Identify which cell holds the provided text, then report its [x, y] central coordinate. 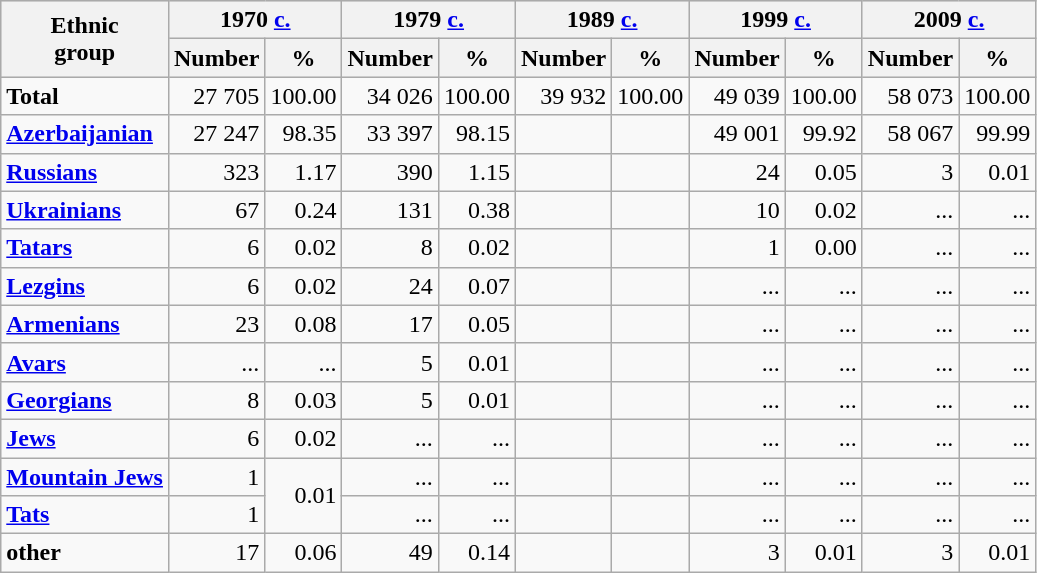
Georgians [85, 400]
1970 c. [254, 20]
Avars [85, 362]
Mountain Jews [85, 477]
131 [390, 210]
Armenians [85, 324]
33 397 [390, 134]
58 067 [910, 134]
323 [216, 172]
0.03 [304, 400]
27 247 [216, 134]
0.38 [476, 210]
Tats [85, 515]
Lezgins [85, 286]
Total [85, 96]
67 [216, 210]
49 039 [737, 96]
390 [390, 172]
99.92 [824, 134]
0.00 [824, 248]
0.24 [304, 210]
0.14 [476, 553]
23 [216, 324]
Russians [85, 172]
27 705 [216, 96]
49 [390, 553]
34 026 [390, 96]
Jews [85, 438]
0.07 [476, 286]
2009 c. [948, 20]
other [85, 553]
1989 c. [602, 20]
Tatars [85, 248]
1.17 [304, 172]
Ukrainians [85, 210]
0.08 [304, 324]
1.15 [476, 172]
Azerbaijanian [85, 134]
58 073 [910, 96]
49 001 [737, 134]
0.06 [304, 553]
Ethnicgroup [85, 39]
99.99 [998, 134]
1979 c. [428, 20]
10 [737, 210]
98.35 [304, 134]
1999 c. [776, 20]
98.15 [476, 134]
39 932 [563, 96]
